Determine the [x, y] coordinate at the center of the cell enclosing the given text.  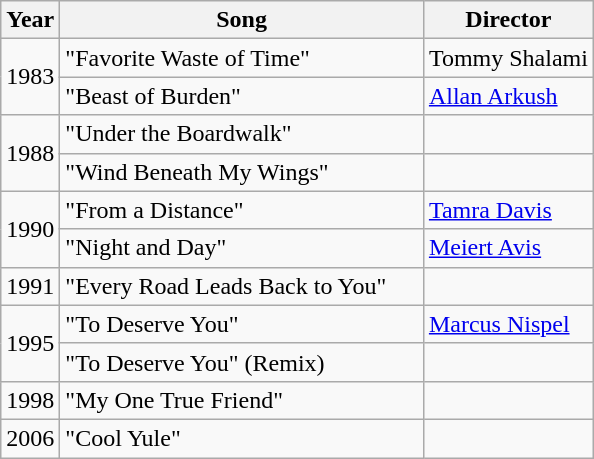
Tommy Shalami [508, 58]
"Every Road Leads Back to You" [242, 286]
"Night and Day" [242, 248]
1991 [30, 286]
Song [242, 20]
Meiert Avis [508, 248]
1998 [30, 400]
"Under the Boardwalk" [242, 134]
2006 [30, 438]
Marcus Nispel [508, 324]
Year [30, 20]
1983 [30, 77]
"To Deserve You" (Remix) [242, 362]
"Beast of Burden" [242, 96]
Director [508, 20]
"From a Distance" [242, 210]
"My One True Friend" [242, 400]
1995 [30, 343]
1990 [30, 229]
"Wind Beneath My Wings" [242, 172]
Tamra Davis [508, 210]
"To Deserve You" [242, 324]
"Cool Yule" [242, 438]
1988 [30, 153]
Allan Arkush [508, 96]
"Favorite Waste of Time" [242, 58]
